Determine the (x, y) coordinate at the center of the cell enclosing the given text.  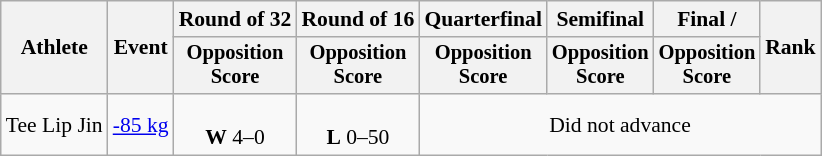
Athlete (54, 48)
Final / (708, 19)
Quarterfinal (483, 19)
Did not advance (620, 124)
Round of 16 (358, 19)
W 4–0 (236, 124)
Rank (790, 48)
L 0–50 (358, 124)
Event (141, 48)
Semifinal (600, 19)
-85 kg (141, 124)
Tee Lip Jin (54, 124)
Round of 32 (236, 19)
